Detect which cell encompasses the target text, then output its (x, y) center coordinate. 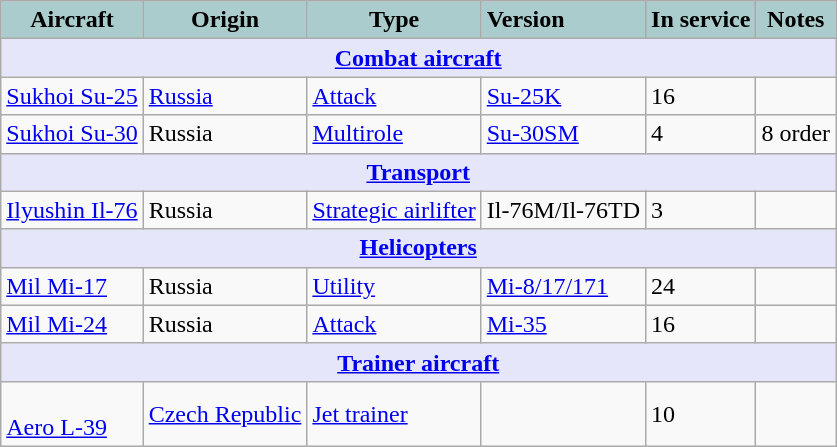
Jet trainer (394, 414)
Aircraft (72, 20)
8 order (796, 134)
Su-25K (563, 96)
Multirole (394, 134)
Il-76M/Il-76TD (563, 210)
Ilyushin Il-76 (72, 210)
4 (701, 134)
Strategic airlifter (394, 210)
Su-30SM (563, 134)
Notes (796, 20)
Mi-8/17/171 (563, 286)
Czech Republic (225, 414)
Aero L-39 (72, 414)
Transport (418, 172)
Utility (394, 286)
24 (701, 286)
Sukhoi Su-30 (72, 134)
Version (563, 20)
3 (701, 210)
Mi-35 (563, 324)
Type (394, 20)
Helicopters (418, 248)
In service (701, 20)
10 (701, 414)
Trainer aircraft (418, 362)
Mil Mi-24 (72, 324)
Origin (225, 20)
Mil Mi-17 (72, 286)
Sukhoi Su-25 (72, 96)
Combat aircraft (418, 58)
